Return the (x, y) coordinate for the center point of the cell that contains the specified text.  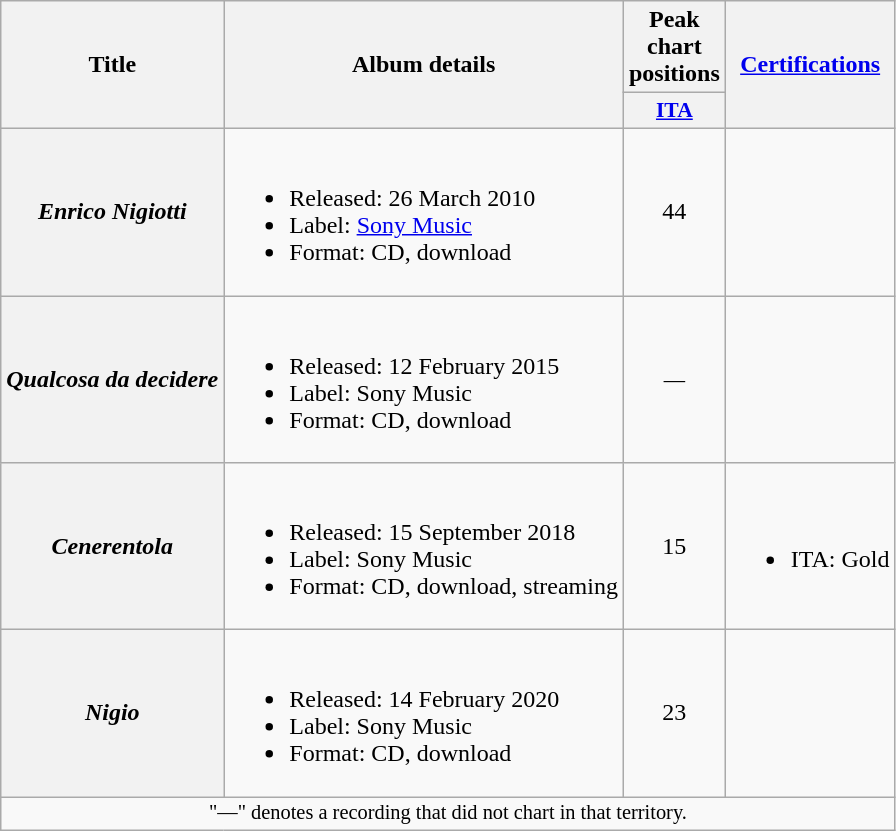
"—" denotes a recording that did not chart in that territory. (448, 814)
Title (112, 65)
Cenerentola (112, 546)
Released: 15 September 2018Label: Sony MusicFormat: CD, download, streaming (424, 546)
Released: 14 February 2020Label: Sony MusicFormat: CD, download (424, 714)
ITA: Gold (810, 546)
ITA (674, 111)
Released: 26 March 2010Label: Sony MusicFormat: CD, download (424, 212)
Released: 12 February 2015Label: Sony MusicFormat: CD, download (424, 380)
23 (674, 714)
44 (674, 212)
Peak chart positions (674, 47)
Qualcosa da decidere (112, 380)
Nigio (112, 714)
15 (674, 546)
Album details (424, 65)
Enrico Nigiotti (112, 212)
— (674, 380)
Certifications (810, 65)
